Extract the [x, y] coordinate from the center of the cell holding the provided text.  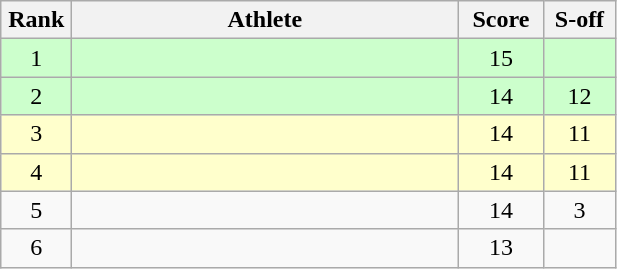
1 [36, 58]
Score [501, 20]
5 [36, 210]
6 [36, 248]
Athlete [265, 20]
15 [501, 58]
2 [36, 96]
12 [580, 96]
S-off [580, 20]
4 [36, 172]
13 [501, 248]
Rank [36, 20]
